Output the (X, Y) coordinate of the center of the cell containing the given text.  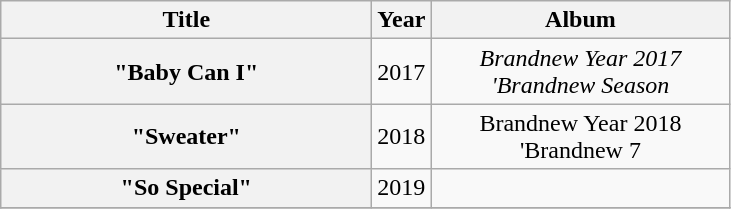
"Baby Can I" (186, 72)
"Sweater" (186, 136)
Album (580, 20)
Year (402, 20)
2019 (402, 188)
2018 (402, 136)
"So Special" (186, 188)
Title (186, 20)
Brandnew Year 2017 'Brandnew Season (580, 72)
Brandnew Year 2018 'Brandnew 7 (580, 136)
2017 (402, 72)
